Return the [X, Y] coordinate for the center point of the cell that contains the specified text.  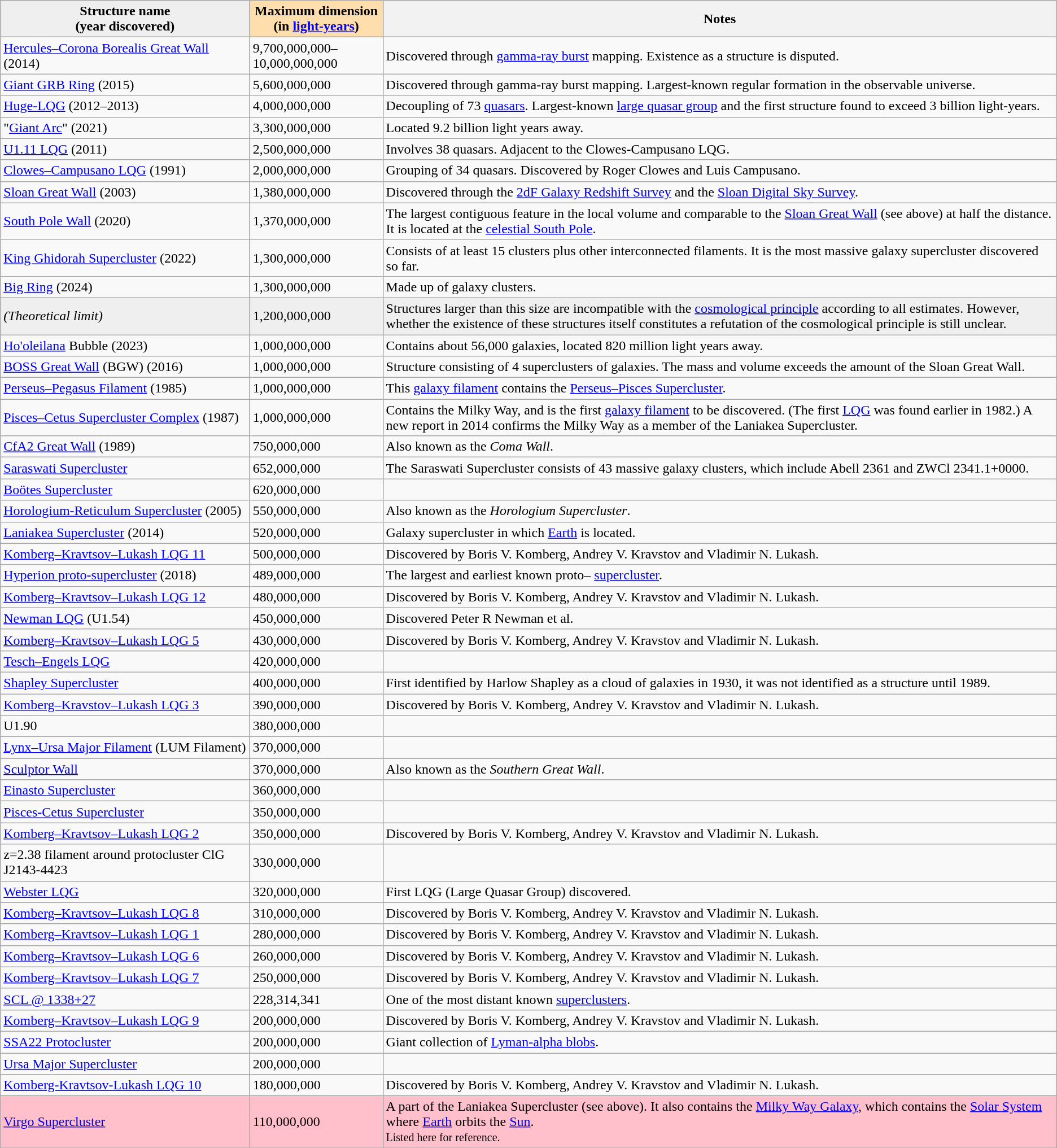
Komberg–Kravtsov–Lukash LQG 2 [125, 833]
550,000,000 [316, 511]
Komberg–Kravtsov–Lukash LQG 5 [125, 640]
2,500,000,000 [316, 149]
1,200,000,000 [316, 316]
BOSS Great Wall (BGW) (2016) [125, 367]
2,000,000,000 [316, 171]
Discovered through gamma-ray burst mapping. Existence as a structure is disputed. [719, 55]
1,380,000,000 [316, 192]
"Giant Arc" (2021) [125, 128]
520,000,000 [316, 532]
Hyperion proto-supercluster (2018) [125, 575]
Komberg–Kravtsov–Lukash LQG 9 [125, 1020]
Huge-LQG (2012–2013) [125, 106]
280,000,000 [316, 935]
Contains about 56,000 galaxies, located 820 million light years away. [719, 345]
Boötes Supercluster [125, 490]
Involves 38 quasars. Adjacent to the Clowes-Campusano LQG. [719, 149]
1,370,000,000 [316, 221]
Also known as the Coma Wall. [719, 447]
400,000,000 [316, 683]
Sculptor Wall [125, 769]
Ursa Major Supercluster [125, 1063]
Tesch–Engels LQG [125, 661]
Also known as the Southern Great Wall. [719, 769]
450,000,000 [316, 618]
Discovered Peter R Newman et al. [719, 618]
First identified by Harlow Shapley as a cloud of galaxies in 1930, it was not identified as a structure until 1989. [719, 683]
Structure consisting of 4 superclusters of galaxies. The mass and volume exceeds the amount of the Sloan Great Wall. [719, 367]
330,000,000 [316, 863]
This galaxy filament contains the Perseus–Pisces Supercluster. [719, 389]
Maximum dimension(in light-years) [316, 19]
Galaxy supercluster in which Earth is located. [719, 532]
First LQG (Large Quasar Group) discovered. [719, 892]
King Ghidorah Supercluster (2022) [125, 257]
z=2.38 filament around protocluster ClG J2143-4423 [125, 863]
Sloan Great Wall (2003) [125, 192]
Notes [719, 19]
Discovered through gamma-ray burst mapping. Largest-known regular formation in the observable universe. [719, 85]
Laniakea Supercluster (2014) [125, 532]
360,000,000 [316, 791]
CfA2 Great Wall (1989) [125, 447]
The Saraswati Supercluster consists of 43 massive galaxy clusters, which include Abell 2361 and ZWCl 2341.1+0000. [719, 468]
110,000,000 [316, 1122]
One of the most distant known superclusters. [719, 999]
Made up of galaxy clusters. [719, 287]
260,000,000 [316, 956]
Lynx–Ursa Major Filament (LUM Filament) [125, 748]
Komberg–Kravtsov–Lukash LQG 11 [125, 554]
489,000,000 [316, 575]
Also known as the Horologium Supercluster. [719, 511]
250,000,000 [316, 977]
Ho'oleilana Bubble (2023) [125, 345]
Komberg–Kravtsov–Lukash LQG 1 [125, 935]
Newman LQG (U1.54) [125, 618]
Located 9.2 billion light years away. [719, 128]
Komberg–Kravtsov–Lukash LQG 7 [125, 977]
228,314,341 [316, 999]
390,000,000 [316, 704]
3,300,000,000 [316, 128]
Perseus–Pegasus Filament (1985) [125, 389]
Big Ring (2024) [125, 287]
SCL @ 1338+27 [125, 999]
Pisces-Cetus Supercluster [125, 812]
320,000,000 [316, 892]
310,000,000 [316, 913]
(Theoretical limit) [125, 316]
Clowes–Campusano LQG (1991) [125, 171]
Komberg–Kravtsov–Lukash LQG 8 [125, 913]
Grouping of 34 quasars. Discovered by Roger Clowes and Luis Campusano. [719, 171]
Horologium-Reticulum Supercluster (2005) [125, 511]
Komberg–Kravtsov–Lukash LQG 6 [125, 956]
Giant GRB Ring (2015) [125, 85]
Einasto Supercluster [125, 791]
420,000,000 [316, 661]
Webster LQG [125, 892]
Structure name(year discovered) [125, 19]
Consists of at least 15 clusters plus other interconnected filaments. It is the most massive galaxy supercluster discovered so far. [719, 257]
4,000,000,000 [316, 106]
U1.90 [125, 726]
500,000,000 [316, 554]
380,000,000 [316, 726]
South Pole Wall (2020) [125, 221]
Discovered through the 2dF Galaxy Redshift Survey and the Sloan Digital Sky Survey. [719, 192]
Pisces–Cetus Supercluster Complex (1987) [125, 418]
Komberg–Kravtsov–Lukash LQG 12 [125, 597]
750,000,000 [316, 447]
Komberg-Kravtsov-Lukash LQG 10 [125, 1085]
Shapley Supercluster [125, 683]
Saraswati Supercluster [125, 468]
SSA22 Protocluster [125, 1042]
652,000,000 [316, 468]
The largest and earliest known proto– supercluster. [719, 575]
Giant collection of Lyman-alpha blobs. [719, 1042]
Decoupling of 73 quasars. Largest-known large quasar group and the first structure found to exceed 3 billion light-years. [719, 106]
Virgo Supercluster [125, 1122]
620,000,000 [316, 490]
U1.11 LQG (2011) [125, 149]
5,600,000,000 [316, 85]
9,700,000,000–10,000,000,000 [316, 55]
480,000,000 [316, 597]
180,000,000 [316, 1085]
Hercules–Corona Borealis Great Wall (2014) [125, 55]
Komberg–Kravstov–Lukash LQG 3 [125, 704]
430,000,000 [316, 640]
